Search for the cell housing the specified text and yield its [X, Y] center coordinate. 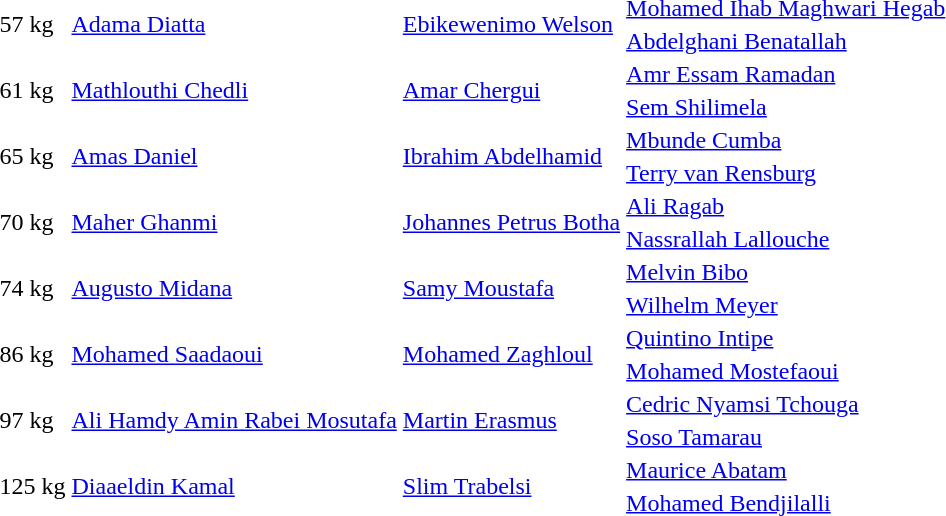
Augusto Midana [234, 288]
Samy Moustafa [511, 288]
Maher Ghanmi [234, 222]
Mohamed Zaghloul [511, 354]
Mohamed Saadaoui [234, 354]
Ibrahim Abdelhamid [511, 156]
Martin Erasmus [511, 420]
Amar Chergui [511, 90]
Amas Daniel [234, 156]
Johannes Petrus Botha [511, 222]
Mathlouthi Chedli [234, 90]
Ali Hamdy Amin Rabei Mosutafa [234, 420]
